Return the [x, y] coordinate for the center point of the cell that contains the specified text.  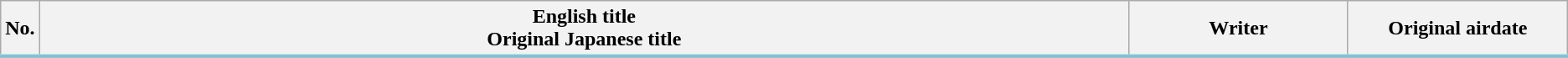
English title Original Japanese title [584, 29]
Original airdate [1457, 29]
No. [20, 29]
Writer [1239, 29]
